Return the (x, y) coordinate for the center point of the cell that contains the specified text.  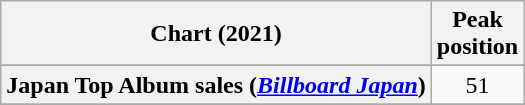
Japan Top Album sales (Billboard Japan) (216, 85)
Peakposition (477, 34)
Chart (2021) (216, 34)
51 (477, 85)
